For the text-containing cell, return its midpoint in [x, y] coordinate format. 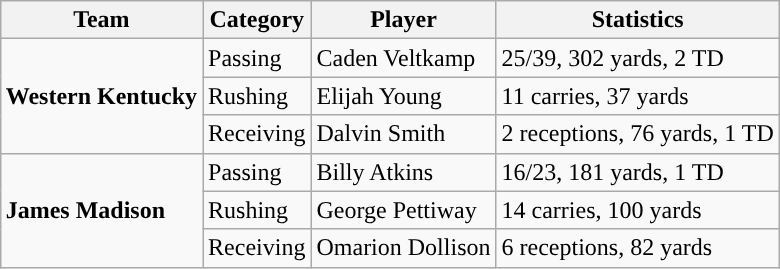
Player [404, 20]
Omarion Dollison [404, 248]
14 carries, 100 yards [638, 210]
6 receptions, 82 yards [638, 248]
Billy Atkins [404, 172]
Dalvin Smith [404, 134]
Western Kentucky [101, 96]
2 receptions, 76 yards, 1 TD [638, 134]
Category [257, 20]
11 carries, 37 yards [638, 96]
Caden Veltkamp [404, 58]
25/39, 302 yards, 2 TD [638, 58]
James Madison [101, 210]
16/23, 181 yards, 1 TD [638, 172]
Statistics [638, 20]
George Pettiway [404, 210]
Elijah Young [404, 96]
Team [101, 20]
